Locate the cell with the specified text and output its (X, Y) center coordinate. 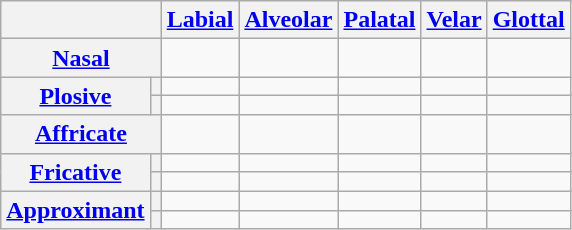
Palatal (380, 20)
Velar (454, 20)
Plosive (76, 96)
Labial (200, 20)
Nasal (81, 58)
Alveolar (288, 20)
Glottal (528, 20)
Approximant (76, 210)
Fricative (76, 172)
Affricate (81, 134)
